Determine the (X, Y) coordinate at the center of the cell enclosing the given text.  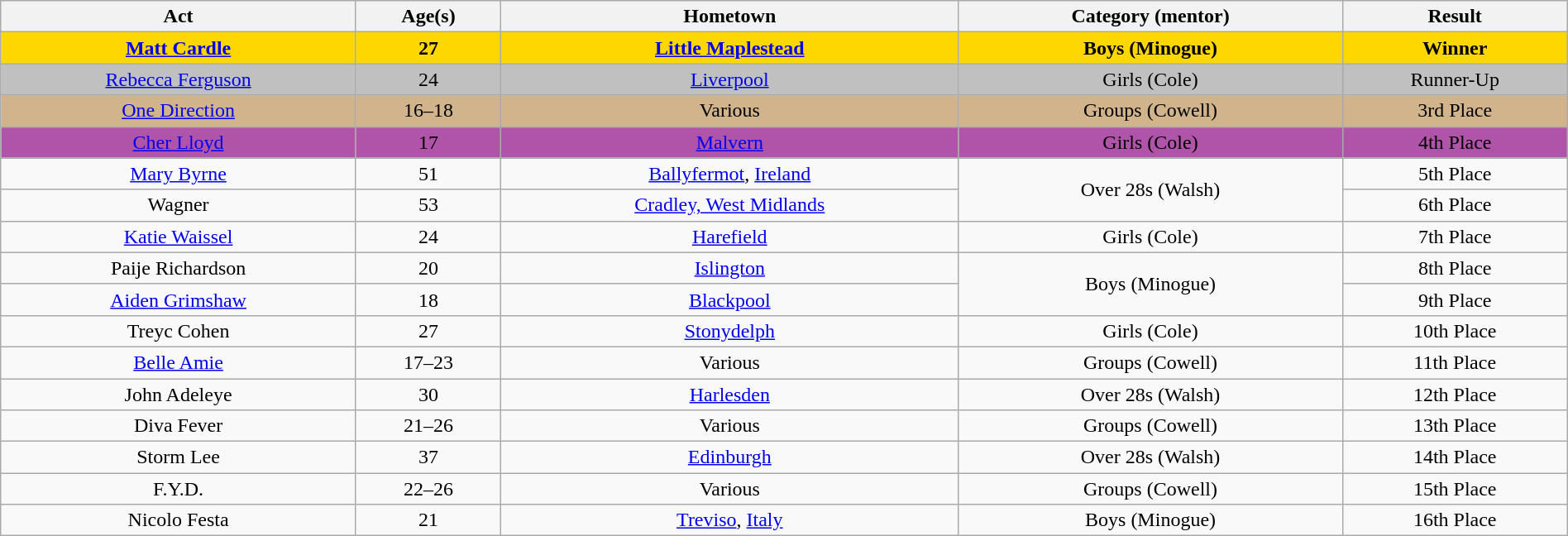
21 (428, 520)
53 (428, 205)
15th Place (1455, 489)
51 (428, 174)
Stonydelph (729, 331)
12th Place (1455, 395)
Runner-Up (1455, 79)
Malvern (729, 142)
Hometown (729, 17)
Treyc Cohen (179, 331)
11th Place (1455, 362)
Edinburgh (729, 457)
Winner (1455, 48)
5th Place (1455, 174)
16–18 (428, 111)
Islington (729, 268)
Category (mentor) (1150, 17)
Katie Waissel (179, 237)
3rd Place (1455, 111)
Harlesden (729, 395)
Diva Fever (179, 426)
22–26 (428, 489)
4th Place (1455, 142)
Ballyfermot, Ireland (729, 174)
9th Place (1455, 299)
Blackpool (729, 299)
Matt Cardle (179, 48)
18 (428, 299)
Mary Byrne (179, 174)
Little Maplestead (729, 48)
Storm Lee (179, 457)
37 (428, 457)
14th Place (1455, 457)
Liverpool (729, 79)
17–23 (428, 362)
10th Place (1455, 331)
Belle Amie (179, 362)
Result (1455, 17)
Harefield (729, 237)
F.Y.D. (179, 489)
6th Place (1455, 205)
Aiden Grimshaw (179, 299)
Wagner (179, 205)
17 (428, 142)
Cher Lloyd (179, 142)
21–26 (428, 426)
Treviso, Italy (729, 520)
7th Place (1455, 237)
20 (428, 268)
Nicolo Festa (179, 520)
One Direction (179, 111)
8th Place (1455, 268)
John Adeleye (179, 395)
30 (428, 395)
Paije Richardson (179, 268)
Cradley, West Midlands (729, 205)
16th Place (1455, 520)
13th Place (1455, 426)
Rebecca Ferguson (179, 79)
Act (179, 17)
Age(s) (428, 17)
